Locate the cell with the specified text and output its (x, y) center coordinate. 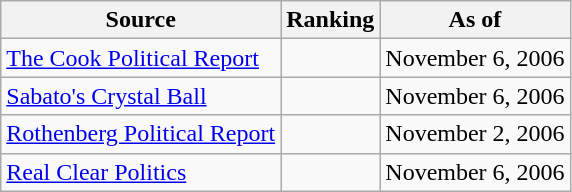
Sabato's Crystal Ball (141, 96)
Rothenberg Political Report (141, 134)
November 2, 2006 (475, 134)
Source (141, 20)
The Cook Political Report (141, 58)
Real Clear Politics (141, 172)
As of (475, 20)
Ranking (330, 20)
